Detect which cell encompasses the target text, then output its [X, Y] center coordinate. 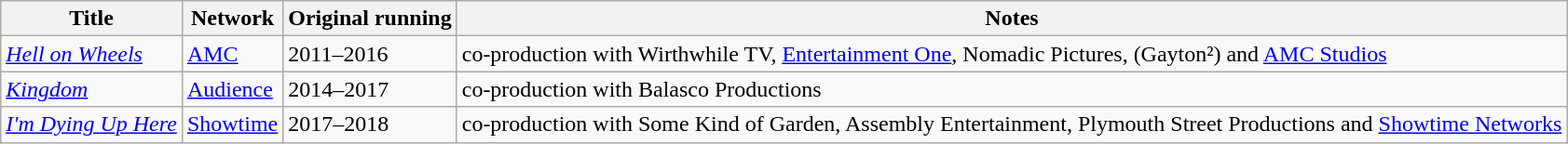
co-production with Wirthwhile TV, Entertainment One, Nomadic Pictures, (Gayton²) and AMC Studios [1012, 54]
2011–2016 [370, 54]
co-production with Balasco Productions [1012, 89]
Audience [232, 89]
co-production with Some Kind of Garden, Assembly Entertainment, Plymouth Street Productions and Showtime Networks [1012, 124]
Notes [1012, 19]
Kingdom [91, 89]
AMC [232, 54]
Title [91, 19]
I'm Dying Up Here [91, 124]
Original running [370, 19]
Network [232, 19]
Showtime [232, 124]
Hell on Wheels [91, 54]
2017–2018 [370, 124]
2014–2017 [370, 89]
